For the text-containing cell, return its midpoint in [x, y] coordinate format. 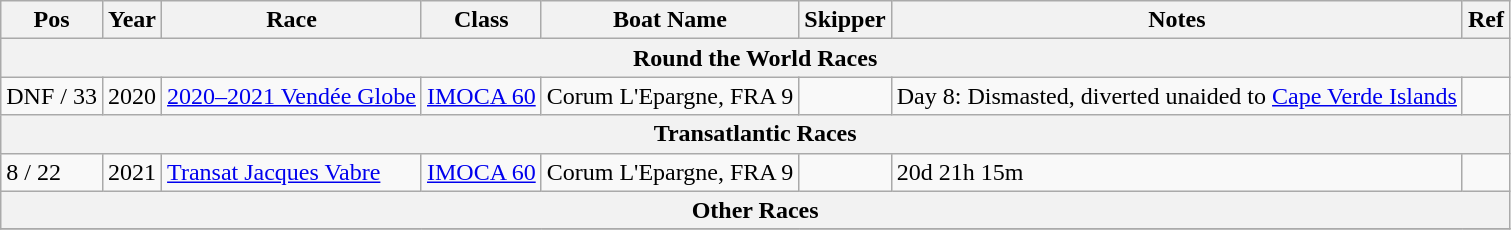
Day 8: Dismasted, diverted unaided to Cape Verde Islands [1176, 96]
Ref [1486, 20]
2020 [132, 96]
Transat Jacques Vabre [292, 172]
Race [292, 20]
Skipper [845, 20]
Pos [52, 20]
DNF / 33 [52, 96]
Transatlantic Races [756, 134]
Notes [1176, 20]
8 / 22 [52, 172]
Other Races [756, 210]
20d 21h 15m [1176, 172]
2021 [132, 172]
Boat Name [670, 20]
Year [132, 20]
Round the World Races [756, 58]
2020–2021 Vendée Globe [292, 96]
Class [481, 20]
